Output the (X, Y) coordinate of the center of the cell containing the given text.  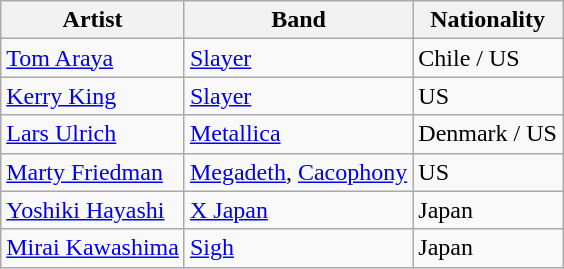
Band (298, 20)
Tom Araya (93, 58)
Mirai Kawashima (93, 248)
Kerry King (93, 96)
Lars Ulrich (93, 134)
Artist (93, 20)
Denmark / US (488, 134)
Marty Friedman (93, 172)
Megadeth, Cacophony (298, 172)
X Japan (298, 210)
Metallica (298, 134)
Chile / US (488, 58)
Yoshiki Hayashi (93, 210)
Sigh (298, 248)
Nationality (488, 20)
